Capture the cell that displays the provided text and extract its (X, Y) central coordinate. 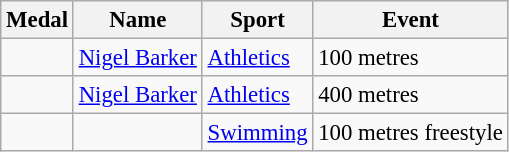
400 metres (410, 95)
100 metres (410, 58)
Medal (38, 20)
Swimming (258, 133)
Name (138, 20)
Event (410, 20)
100 metres freestyle (410, 133)
Sport (258, 20)
